For the text-containing cell, return its midpoint in [X, Y] coordinate format. 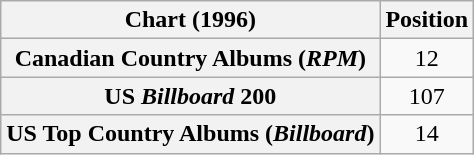
107 [427, 96]
Canadian Country Albums (RPM) [190, 58]
US Billboard 200 [190, 96]
US Top Country Albums (Billboard) [190, 134]
14 [427, 134]
12 [427, 58]
Chart (1996) [190, 20]
Position [427, 20]
